Output the [x, y] coordinate of the center of the cell containing the given text.  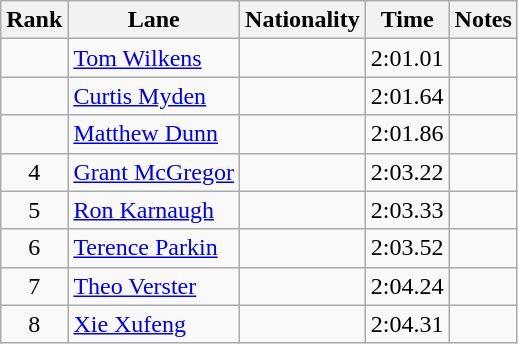
2:03.33 [407, 210]
Xie Xufeng [154, 324]
2:04.24 [407, 286]
7 [34, 286]
Lane [154, 20]
8 [34, 324]
2:03.22 [407, 172]
Rank [34, 20]
Nationality [303, 20]
Matthew Dunn [154, 134]
2:03.52 [407, 248]
2:04.31 [407, 324]
2:01.01 [407, 58]
5 [34, 210]
Terence Parkin [154, 248]
Grant McGregor [154, 172]
Theo Verster [154, 286]
2:01.86 [407, 134]
Curtis Myden [154, 96]
2:01.64 [407, 96]
4 [34, 172]
Notes [483, 20]
6 [34, 248]
Time [407, 20]
Ron Karnaugh [154, 210]
Tom Wilkens [154, 58]
